Provide the (X, Y) coordinate of the cell's center where the given text is located.  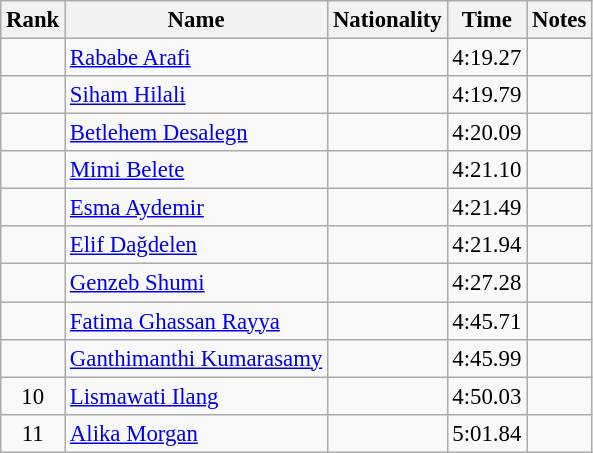
Esma Aydemir (196, 208)
10 (33, 396)
Nationality (388, 20)
5:01.84 (487, 433)
4:45.71 (487, 321)
4:19.79 (487, 95)
Time (487, 20)
Betlehem Desalegn (196, 133)
4:50.03 (487, 396)
Ganthimanthi Kumarasamy (196, 358)
Rank (33, 20)
4:19.27 (487, 58)
4:45.99 (487, 358)
Fatima Ghassan Rayya (196, 321)
Siham Hilali (196, 95)
11 (33, 433)
4:20.09 (487, 133)
Elif Dağdelen (196, 245)
4:21.10 (487, 170)
Mimi Belete (196, 170)
Notes (560, 20)
4:21.94 (487, 245)
Rababe Arafi (196, 58)
Alika Morgan (196, 433)
Lismawati Ilang (196, 396)
4:27.28 (487, 283)
Name (196, 20)
4:21.49 (487, 208)
Genzeb Shumi (196, 283)
